Return the (X, Y) coordinate for the center point of the cell that contains the specified text.  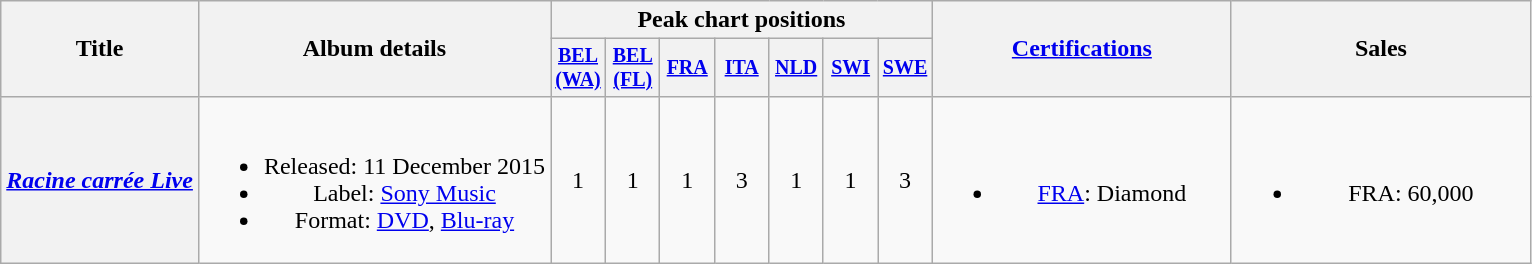
SWE (905, 68)
BEL(WA) (578, 68)
FRA (687, 68)
Sales (1380, 49)
Certifications (1082, 49)
Released: 11 December 2015Label: Sony MusicFormat: DVD, Blu-ray (374, 180)
Title (100, 49)
SWI (850, 68)
ITA (741, 68)
Peak chart positions (741, 20)
NLD (796, 68)
Album details (374, 49)
FRA: 60,000 (1380, 180)
FRA: Diamond (1082, 180)
Racine carrée Live (100, 180)
BEL(FL) (633, 68)
